From the cell containing the given text, extract its center point as [X, Y] coordinate. 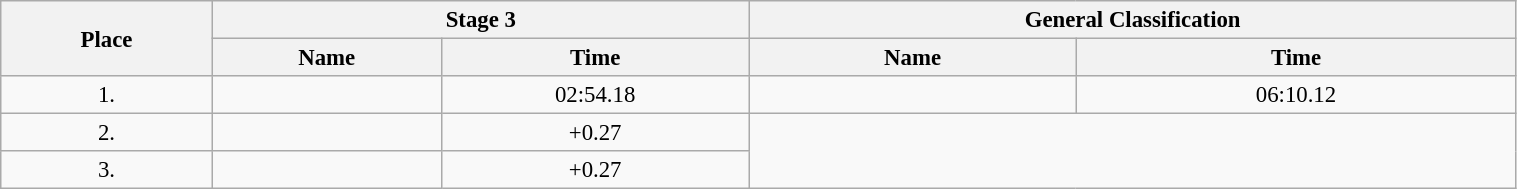
Stage 3 [480, 20]
3. [107, 170]
General Classification [1132, 20]
Place [107, 38]
2. [107, 133]
06:10.12 [1296, 95]
02:54.18 [595, 95]
1. [107, 95]
